For the text-containing cell, return its midpoint in [X, Y] coordinate format. 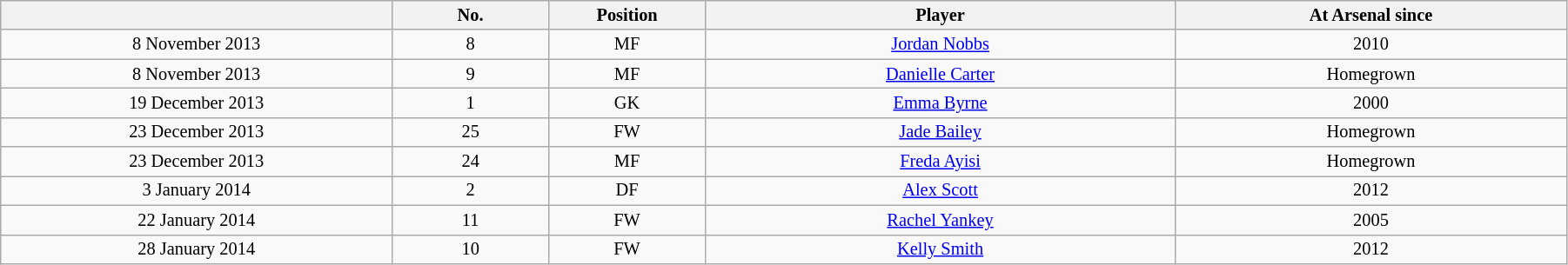
11 [471, 220]
Freda Ayisi [941, 162]
2000 [1371, 103]
Danielle Carter [941, 74]
No. [471, 15]
9 [471, 74]
Jade Bailey [941, 132]
Position [627, 15]
2010 [1371, 44]
24 [471, 162]
2 [471, 190]
8 [471, 44]
Rachel Yankey [941, 220]
25 [471, 132]
10 [471, 249]
2005 [1371, 220]
1 [471, 103]
Kelly Smith [941, 249]
19 December 2013 [197, 103]
22 January 2014 [197, 220]
Player [941, 15]
DF [627, 190]
GK [627, 103]
Emma Byrne [941, 103]
3 January 2014 [197, 190]
At Arsenal since [1371, 15]
Jordan Nobbs [941, 44]
Alex Scott [941, 190]
28 January 2014 [197, 249]
